Detect which cell encompasses the target text, then output its (x, y) center coordinate. 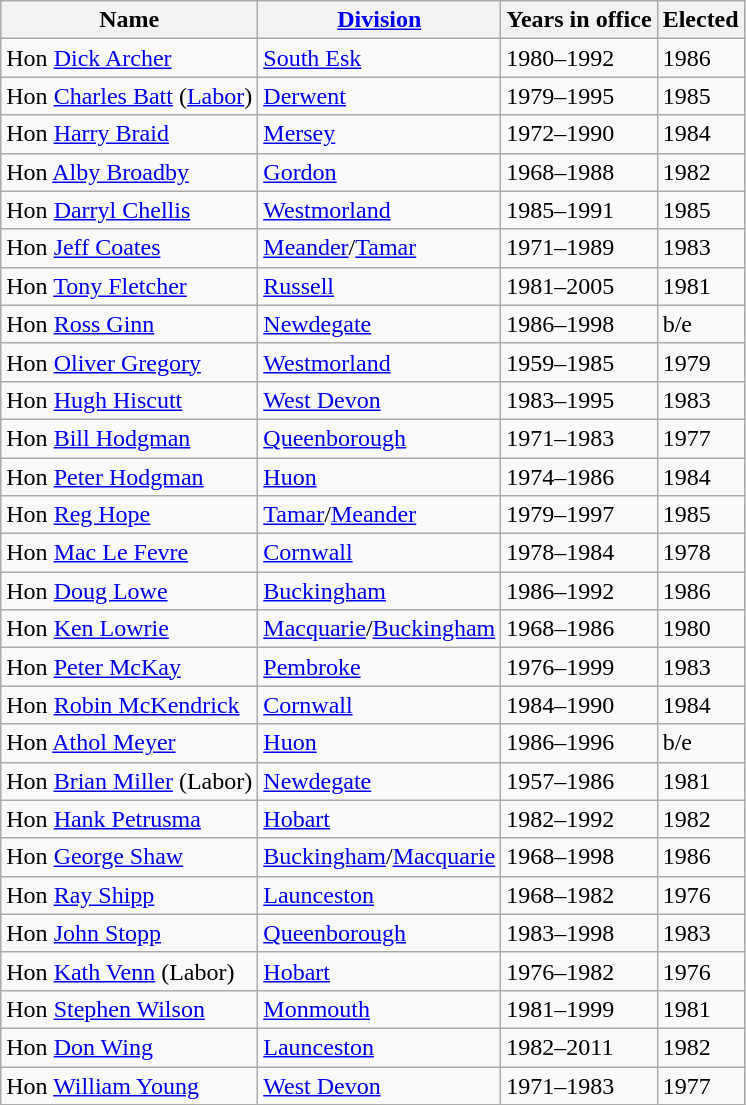
Hon Brian Miller (Labor) (130, 781)
1986–1996 (579, 743)
Division (380, 20)
Russell (380, 286)
1968–1982 (579, 895)
1976–1982 (579, 971)
Elected (700, 20)
1979–1995 (579, 96)
Hon Doug Lowe (130, 591)
1976–1999 (579, 667)
Hon Robin McKendrick (130, 705)
1979–1997 (579, 515)
1968–1988 (579, 172)
1981–2005 (579, 286)
Hon Charles Batt (Labor) (130, 96)
Pembroke (380, 667)
Hon Peter McKay (130, 667)
Name (130, 20)
Hon Dick Archer (130, 58)
1968–1986 (579, 629)
Hon George Shaw (130, 857)
1982–2011 (579, 1047)
Hon William Young (130, 1085)
Hon Ray Shipp (130, 895)
South Esk (380, 58)
1957–1986 (579, 781)
1986–1998 (579, 324)
Buckingham/Macquarie (380, 857)
Monmouth (380, 1009)
Hon Oliver Gregory (130, 362)
1979 (700, 362)
1983–1995 (579, 400)
Hon Reg Hope (130, 515)
1968–1998 (579, 857)
Hon Hugh Hiscutt (130, 400)
1974–1986 (579, 477)
Hon Don Wing (130, 1047)
Mersey (380, 134)
Derwent (380, 96)
1981–1999 (579, 1009)
Hon Stephen Wilson (130, 1009)
Macquarie/Buckingham (380, 629)
1980 (700, 629)
1986–1992 (579, 591)
Hon Ken Lowrie (130, 629)
Meander/Tamar (380, 248)
Hon Harry Braid (130, 134)
Hon Bill Hodgman (130, 438)
Years in office (579, 20)
1978–1984 (579, 553)
Hon Peter Hodgman (130, 477)
Hon Darryl Chellis (130, 210)
1978 (700, 553)
1972–1990 (579, 134)
Gordon (380, 172)
Hon Tony Fletcher (130, 286)
Hon Mac Le Fevre (130, 553)
1985–1991 (579, 210)
Buckingham (380, 591)
Hon Athol Meyer (130, 743)
Hon Ross Ginn (130, 324)
Hon Jeff Coates (130, 248)
Hon John Stopp (130, 933)
1971–1989 (579, 248)
Hon Alby Broadby (130, 172)
1980–1992 (579, 58)
Hon Hank Petrusma (130, 819)
1959–1985 (579, 362)
1983–1998 (579, 933)
1982–1992 (579, 819)
Tamar/Meander (380, 515)
1984–1990 (579, 705)
Hon Kath Venn (Labor) (130, 971)
